For the text-containing cell, return its midpoint in [X, Y] coordinate format. 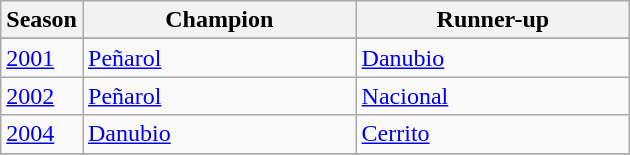
Champion [219, 20]
2004 [42, 134]
2002 [42, 96]
Runner-up [493, 20]
2001 [42, 58]
Nacional [493, 96]
Season [42, 20]
Cerrito [493, 134]
